Capture the cell that displays the provided text and extract its [X, Y] central coordinate. 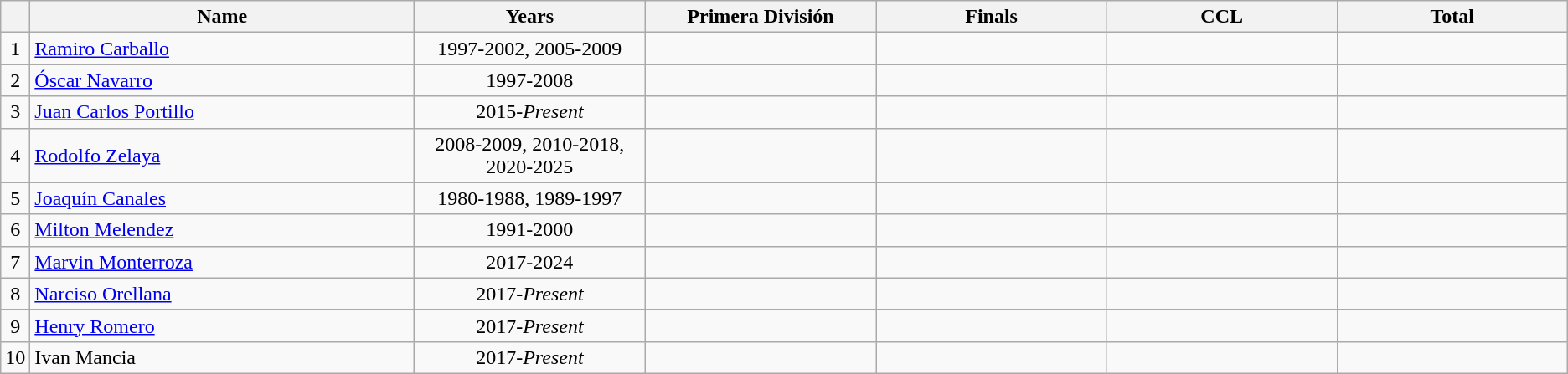
3 [15, 112]
1997-2008 [530, 80]
4 [15, 156]
1997-2002, 2005-2009 [530, 49]
1991-2000 [530, 230]
Narciso Orellana [223, 294]
2017-2024 [530, 262]
Óscar Navarro [223, 80]
Henry Romero [223, 325]
Name [223, 17]
1980-1988, 1989-1997 [530, 198]
CCL [1221, 17]
Joaquín Canales [223, 198]
Ramiro Carballo [223, 49]
Years [530, 17]
8 [15, 294]
Juan Carlos Portillo [223, 112]
Ivan Mancia [223, 357]
5 [15, 198]
2015-Present [530, 112]
2 [15, 80]
Total [1452, 17]
Finals [992, 17]
7 [15, 262]
Marvin Monterroza [223, 262]
9 [15, 325]
2008-2009, 2010-2018, 2020-2025 [530, 156]
10 [15, 357]
Rodolfo Zelaya [223, 156]
Milton Melendez [223, 230]
1 [15, 49]
6 [15, 230]
Primera División [761, 17]
